Return (X, Y) of the center of cell containing provided text 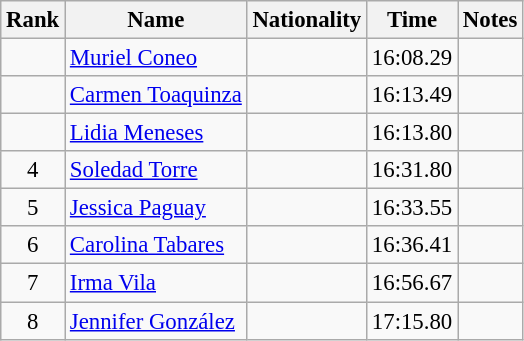
16:13.80 (412, 133)
16:33.55 (412, 208)
17:15.80 (412, 321)
5 (33, 208)
Nationality (306, 20)
7 (33, 283)
Jennifer González (156, 321)
Time (412, 20)
Muriel Coneo (156, 58)
Irma Vila (156, 283)
16:31.80 (412, 170)
Soledad Torre (156, 170)
Carolina Tabares (156, 245)
16:08.29 (412, 58)
4 (33, 170)
Rank (33, 20)
Name (156, 20)
Jessica Paguay (156, 208)
16:36.41 (412, 245)
16:56.67 (412, 283)
Lidia Meneses (156, 133)
Carmen Toaquinza (156, 95)
8 (33, 321)
6 (33, 245)
16:13.49 (412, 95)
Notes (490, 20)
